Extract the [X, Y] coordinate from the center of the cell holding the provided text.  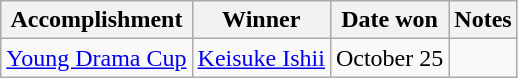
Winner [261, 20]
Keisuke Ishii [261, 58]
October 25 [389, 58]
Accomplishment [96, 20]
Notes [483, 20]
Date won [389, 20]
Young Drama Cup [96, 58]
